Pinpoint the cell where the given text exists, returning its [x, y] midpoint coordinate. 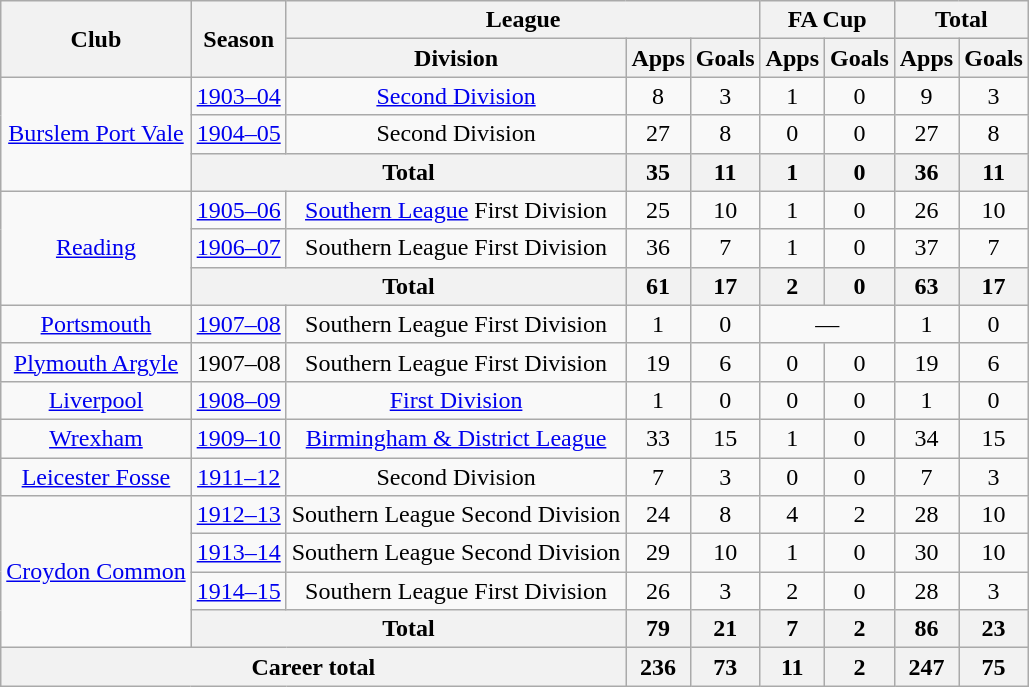
Career total [314, 667]
236 [658, 667]
30 [926, 553]
21 [725, 629]
— [827, 324]
Birmingham & District League [456, 438]
63 [926, 286]
35 [658, 172]
73 [725, 667]
33 [658, 438]
Season [238, 39]
86 [926, 629]
Leicester Fosse [96, 477]
23 [994, 629]
Division [456, 58]
Croydon Common [96, 572]
61 [658, 286]
29 [658, 553]
4 [792, 515]
1908–09 [238, 400]
1906–07 [238, 248]
24 [658, 515]
Club [96, 39]
37 [926, 248]
79 [658, 629]
1912–13 [238, 515]
25 [658, 210]
1913–14 [238, 553]
1905–06 [238, 210]
247 [926, 667]
75 [994, 667]
34 [926, 438]
1911–12 [238, 477]
Burslem Port Vale [96, 134]
1914–15 [238, 591]
FA Cup [827, 20]
1904–05 [238, 134]
1903–04 [238, 96]
Liverpool [96, 400]
League [523, 20]
1909–10 [238, 438]
First Division [456, 400]
Portsmouth [96, 324]
Reading [96, 248]
9 [926, 96]
Plymouth Argyle [96, 362]
Wrexham [96, 438]
